Determine the [x, y] coordinate at the center of the cell enclosing the given text.  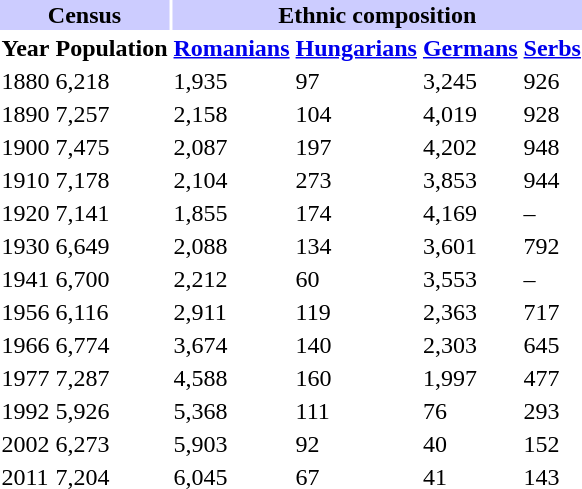
7,178 [112, 180]
6,649 [112, 246]
134 [356, 246]
4,019 [470, 114]
2,088 [232, 246]
60 [356, 279]
1966 [26, 345]
197 [356, 147]
1890 [26, 114]
119 [356, 312]
1956 [26, 312]
645 [552, 345]
7,475 [112, 147]
104 [356, 114]
3,674 [232, 345]
111 [356, 411]
926 [552, 81]
Ethnic composition [377, 15]
Population [112, 48]
2,087 [232, 147]
948 [552, 147]
2,158 [232, 114]
3,553 [470, 279]
2002 [26, 444]
928 [552, 114]
7,257 [112, 114]
944 [552, 180]
1,855 [232, 213]
2,363 [470, 312]
92 [356, 444]
1900 [26, 147]
40 [470, 444]
2,911 [232, 312]
4,202 [470, 147]
2,303 [470, 345]
477 [552, 378]
4,588 [232, 378]
1977 [26, 378]
6,774 [112, 345]
717 [552, 312]
Year [26, 48]
5,368 [232, 411]
5,903 [232, 444]
7,141 [112, 213]
1941 [26, 279]
6,218 [112, 81]
Romanians [232, 48]
2,104 [232, 180]
152 [552, 444]
140 [356, 345]
6,700 [112, 279]
1,997 [470, 378]
7,287 [112, 378]
1920 [26, 213]
1,935 [232, 81]
Census [84, 15]
76 [470, 411]
160 [356, 378]
3,601 [470, 246]
4,169 [470, 213]
2,212 [232, 279]
97 [356, 81]
1910 [26, 180]
Hungarians [356, 48]
1992 [26, 411]
174 [356, 213]
3,853 [470, 180]
6,273 [112, 444]
3,245 [470, 81]
1930 [26, 246]
1880 [26, 81]
293 [552, 411]
Serbs [552, 48]
Germans [470, 48]
6,116 [112, 312]
5,926 [112, 411]
273 [356, 180]
792 [552, 246]
